Identify which cell holds the provided text, then report its (X, Y) central coordinate. 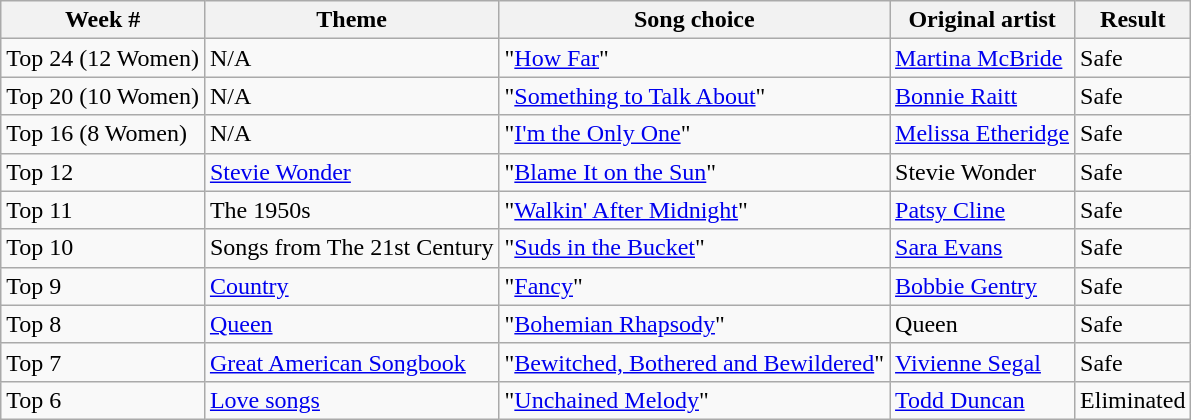
Martina McBride (982, 58)
Top 10 (103, 248)
Patsy Cline (982, 210)
"Something to Talk About" (694, 96)
Top 7 (103, 362)
Song choice (694, 20)
"Walkin' After Midnight" (694, 210)
Country (352, 286)
Bonnie Raitt (982, 96)
Songs from The 21st Century (352, 248)
Top 9 (103, 286)
Vivienne Segal (982, 362)
"How Far" (694, 58)
"Unchained Melody" (694, 400)
Top 20 (10 Women) (103, 96)
Result (1133, 20)
Top 8 (103, 324)
"Bohemian Rhapsody" (694, 324)
Melissa Etheridge (982, 134)
"Suds in the Bucket" (694, 248)
Top 24 (12 Women) (103, 58)
Love songs (352, 400)
Bobbie Gentry (982, 286)
"Bewitched, Bothered and Bewildered" (694, 362)
Sara Evans (982, 248)
The 1950s (352, 210)
Theme (352, 20)
Top 11 (103, 210)
Top 6 (103, 400)
Top 16 (8 Women) (103, 134)
"I'm the Only One" (694, 134)
Week # (103, 20)
Great American Songbook (352, 362)
"Blame It on the Sun" (694, 172)
Top 12 (103, 172)
Eliminated (1133, 400)
Todd Duncan (982, 400)
Original artist (982, 20)
"Fancy" (694, 286)
